Locate the cell with the specified text and output its (X, Y) center coordinate. 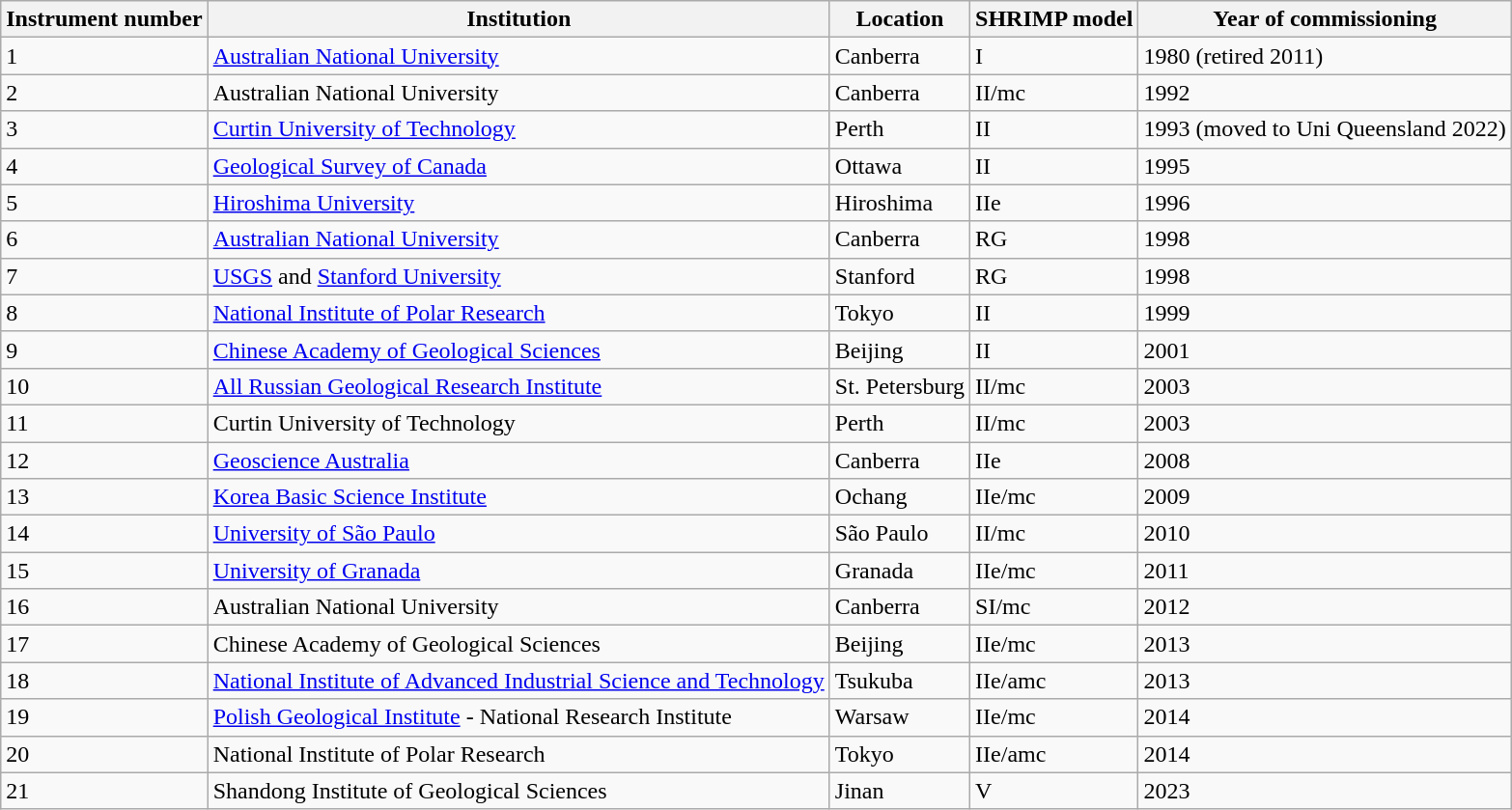
2009 (1325, 497)
Warsaw (900, 717)
1992 (1325, 93)
Shandong Institute of Geological Sciences (518, 791)
7 (104, 276)
Geological Survey of Canada (518, 166)
2012 (1325, 607)
12 (104, 461)
1 (104, 56)
Year of commissioning (1325, 19)
20 (104, 754)
16 (104, 607)
Hiroshima (900, 203)
11 (104, 423)
21 (104, 791)
1980 (retired 2011) (1325, 56)
University of São Paulo (518, 534)
I (1054, 56)
2008 (1325, 461)
2 (104, 93)
17 (104, 644)
SI/mc (1054, 607)
14 (104, 534)
Tsukuba (900, 681)
Jinan (900, 791)
2001 (1325, 349)
All Russian Geological Research Institute (518, 386)
Korea Basic Science Institute (518, 497)
Stanford (900, 276)
National Institute of Advanced Industrial Science and Technology (518, 681)
Institution (518, 19)
1993 (moved to Uni Queensland 2022) (1325, 129)
1995 (1325, 166)
2010 (1325, 534)
6 (104, 239)
5 (104, 203)
Polish Geological Institute - National Research Institute (518, 717)
9 (104, 349)
3 (104, 129)
V (1054, 791)
2023 (1325, 791)
13 (104, 497)
USGS and Stanford University (518, 276)
Ottawa (900, 166)
Ochang (900, 497)
10 (104, 386)
4 (104, 166)
Granada (900, 571)
18 (104, 681)
Geoscience Australia (518, 461)
2011 (1325, 571)
Instrument number (104, 19)
Location (900, 19)
8 (104, 313)
Hiroshima University (518, 203)
University of Granada (518, 571)
St. Petersburg (900, 386)
19 (104, 717)
15 (104, 571)
SHRIMP model (1054, 19)
São Paulo (900, 534)
1996 (1325, 203)
1999 (1325, 313)
